For the text-containing cell, return its midpoint in [x, y] coordinate format. 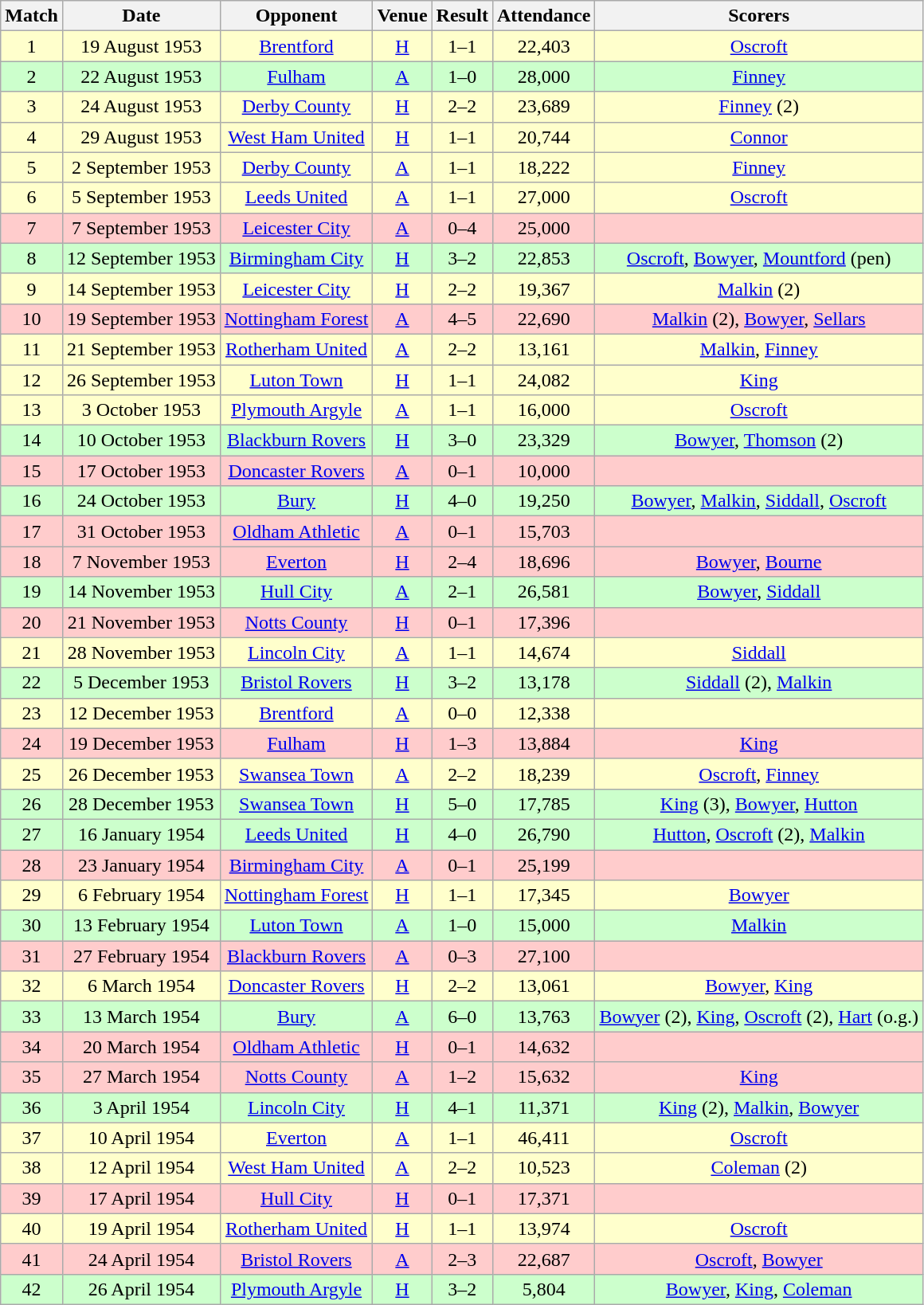
22 [32, 683]
King (2), Malkin, Bowyer [759, 1107]
Coleman (2) [759, 1168]
6 March 1954 [141, 986]
Bowyer, Thomson (2) [759, 441]
King (3), Bowyer, Hutton [759, 804]
20 March 1954 [141, 1047]
25,199 [543, 864]
7 September 1953 [141, 228]
34 [32, 1047]
Attendance [543, 16]
24 April 1954 [141, 1259]
13,161 [543, 349]
37 [32, 1138]
7 [32, 228]
Malkin, Finney [759, 349]
19,250 [543, 501]
1 [32, 46]
26 December 1953 [141, 774]
Scorers [759, 16]
22,853 [543, 258]
20 [32, 622]
Hutton, Oscroft (2), Malkin [759, 834]
19 September 1953 [141, 319]
11,371 [543, 1107]
14 [32, 441]
22,687 [543, 1259]
24 [32, 743]
2 September 1953 [141, 167]
17 April 1954 [141, 1198]
28 December 1953 [141, 804]
24,082 [543, 380]
27 February 1954 [141, 956]
14 September 1953 [141, 288]
16,000 [543, 410]
15,000 [543, 926]
23,329 [543, 441]
26,790 [543, 834]
15,632 [543, 1077]
5 September 1953 [141, 198]
19 December 1953 [141, 743]
33 [32, 1017]
12 April 1954 [141, 1168]
27,100 [543, 956]
29 August 1953 [141, 137]
28 November 1953 [141, 652]
Oscroft, Finney [759, 774]
32 [32, 986]
22,403 [543, 46]
40 [32, 1229]
Venue [402, 16]
0–0 [462, 713]
21 November 1953 [141, 622]
28,000 [543, 76]
30 [32, 926]
10,000 [543, 471]
13 [32, 410]
13,178 [543, 683]
29 [32, 895]
27 March 1954 [141, 1077]
Bowyer, Siddall [759, 592]
18,239 [543, 774]
19,367 [543, 288]
8 [32, 258]
12,338 [543, 713]
3 [32, 107]
21 [32, 652]
13,763 [543, 1017]
Bowyer, King, Coleman [759, 1289]
10 October 1953 [141, 441]
23,689 [543, 107]
26 September 1953 [141, 380]
11 [32, 349]
6–0 [462, 1017]
19 [32, 592]
19 August 1953 [141, 46]
39 [32, 1198]
14,674 [543, 652]
Malkin (2) [759, 288]
13,974 [543, 1229]
12 September 1953 [141, 258]
18,696 [543, 562]
10 April 1954 [141, 1138]
27,000 [543, 198]
Bowyer (2), King, Oscroft (2), Hart (o.g.) [759, 1017]
21 September 1953 [141, 349]
4–1 [462, 1107]
17,396 [543, 622]
18,222 [543, 167]
15 [32, 471]
4–5 [462, 319]
17,345 [543, 895]
16 [32, 501]
3 October 1953 [141, 410]
22,690 [543, 319]
Oscroft, Bowyer [759, 1259]
17 [32, 531]
27 [32, 834]
2–4 [462, 562]
13,061 [543, 986]
23 January 1954 [141, 864]
12 [32, 380]
28 [32, 864]
1–3 [462, 743]
31 [32, 956]
7 November 1953 [141, 562]
22 August 1953 [141, 76]
0–3 [462, 956]
3–0 [462, 441]
35 [32, 1077]
Date [141, 16]
Bowyer [759, 895]
36 [32, 1107]
25,000 [543, 228]
16 January 1954 [141, 834]
26 April 1954 [141, 1289]
25 [32, 774]
10,523 [543, 1168]
5–0 [462, 804]
24 October 1953 [141, 501]
26 [32, 804]
6 [32, 198]
13,884 [543, 743]
Match [32, 16]
23 [32, 713]
17,371 [543, 1198]
17 October 1953 [141, 471]
12 December 1953 [141, 713]
Oscroft, Bowyer, Mountford (pen) [759, 258]
41 [32, 1259]
26,581 [543, 592]
Malkin (2), Bowyer, Sellars [759, 319]
42 [32, 1289]
Siddall (2), Malkin [759, 683]
9 [32, 288]
20,744 [543, 137]
17,785 [543, 804]
46,411 [543, 1138]
2–3 [462, 1259]
14,632 [543, 1047]
Bowyer, Malkin, Siddall, Oscroft [759, 501]
5 December 1953 [141, 683]
4 [32, 137]
24 August 1953 [141, 107]
Siddall [759, 652]
5 [32, 167]
13 February 1954 [141, 926]
2–1 [462, 592]
19 April 1954 [141, 1229]
1–2 [462, 1077]
Finney (2) [759, 107]
13 March 1954 [141, 1017]
18 [32, 562]
Connor [759, 137]
Bowyer, Bourne [759, 562]
Malkin [759, 926]
3 April 1954 [141, 1107]
2 [32, 76]
Bowyer, King [759, 986]
Result [462, 16]
31 October 1953 [141, 531]
14 November 1953 [141, 592]
15,703 [543, 531]
6 February 1954 [141, 895]
10 [32, 319]
38 [32, 1168]
Opponent [296, 16]
0–4 [462, 228]
5,804 [543, 1289]
